Locate the cell with the specified text and output its (X, Y) center coordinate. 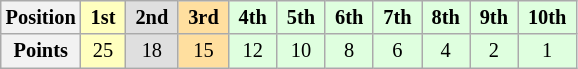
5th (301, 17)
4th (253, 17)
Points (41, 51)
7th (397, 17)
6th (349, 17)
12 (253, 51)
2 (494, 51)
18 (152, 51)
25 (104, 51)
6 (397, 51)
15 (203, 51)
1st (104, 17)
9th (494, 17)
8th (446, 17)
1 (547, 51)
4 (446, 51)
Position (41, 17)
8 (349, 51)
10th (547, 17)
10 (301, 51)
2nd (152, 17)
3rd (203, 17)
